Return the (X, Y) coordinate for the center point of the cell that contains the specified text.  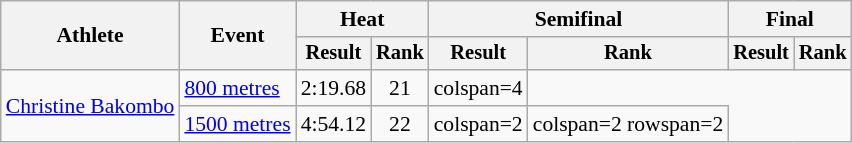
Semifinal (579, 19)
21 (400, 88)
2:19.68 (334, 88)
Event (237, 36)
Heat (362, 19)
Final (790, 19)
4:54.12 (334, 124)
Christine Bakombo (90, 106)
Athlete (90, 36)
colspan=2 rowspan=2 (628, 124)
22 (400, 124)
colspan=2 (478, 124)
800 metres (237, 88)
1500 metres (237, 124)
colspan=4 (478, 88)
